Detect which cell encompasses the target text, then output its (X, Y) center coordinate. 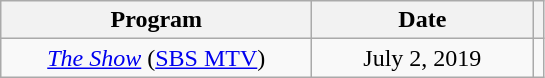
Program (156, 20)
The Show (SBS MTV) (156, 58)
Date (422, 20)
July 2, 2019 (422, 58)
